Pinpoint the cell where the given text exists, returning its (x, y) midpoint coordinate. 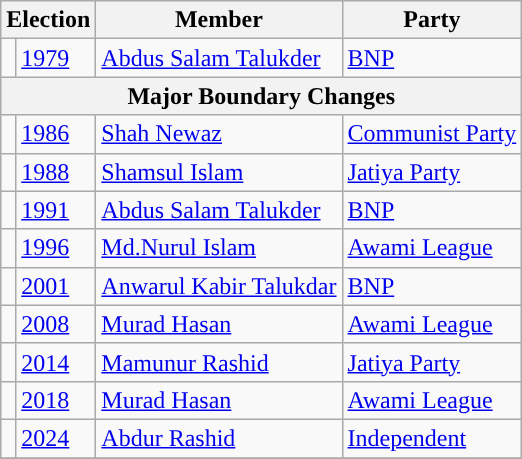
1996 (56, 248)
2001 (56, 286)
Shamsul Islam (219, 172)
Major Boundary Changes (262, 96)
Shah Newaz (219, 134)
1991 (56, 210)
Member (219, 20)
Communist Party (432, 134)
Independent (432, 438)
1986 (56, 134)
Anwarul Kabir Talukdar (219, 286)
2008 (56, 324)
1979 (56, 58)
1988 (56, 172)
2018 (56, 400)
2024 (56, 438)
Md.Nurul Islam (219, 248)
Party (432, 20)
Mamunur Rashid (219, 362)
Election (48, 20)
Abdur Rashid (219, 438)
2014 (56, 362)
